Identify which cell holds the provided text, then report its (X, Y) central coordinate. 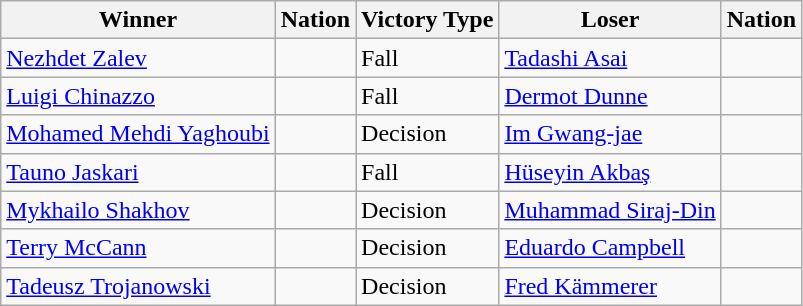
Tadeusz Trojanowski (138, 286)
Mykhailo Shakhov (138, 210)
Hüseyin Akbaş (610, 172)
Tadashi Asai (610, 58)
Muhammad Siraj-Din (610, 210)
Tauno Jaskari (138, 172)
Eduardo Campbell (610, 248)
Terry McCann (138, 248)
Victory Type (428, 20)
Im Gwang-jae (610, 134)
Winner (138, 20)
Mohamed Mehdi Yaghoubi (138, 134)
Luigi Chinazzo (138, 96)
Loser (610, 20)
Fred Kämmerer (610, 286)
Dermot Dunne (610, 96)
Nezhdet Zalev (138, 58)
